Extract the (X, Y) coordinate from the center of the cell holding the provided text.  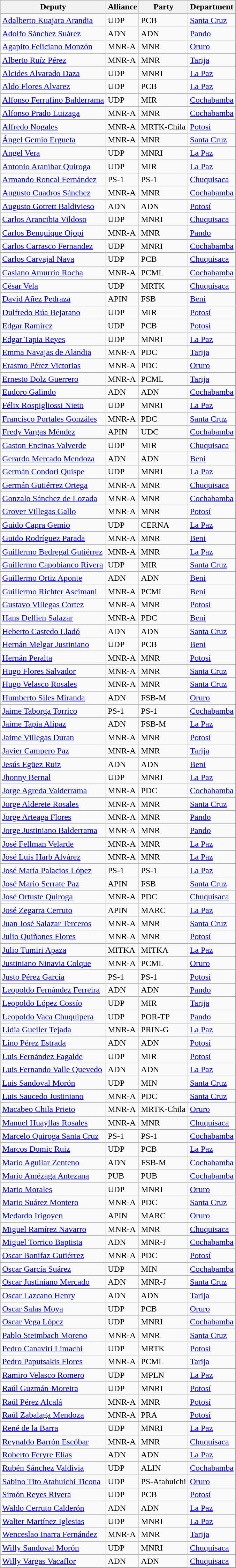
Jorge Justiniano Balderrama (53, 831)
José Fellman Velarde (53, 844)
Guillermo Bedregal Gutiérrez (53, 551)
Gerardo Mercado Mendoza (53, 459)
Party (163, 7)
Mario Morales (53, 1189)
MPLN (163, 1375)
Carlos Arancibia Vildoso (53, 220)
Manuel Huayllas Rosales (53, 1123)
Hugo Velasco Rosales (53, 684)
José Ortuste Quiroga (53, 897)
José María Palacios López (53, 870)
Adolfo Sánchez Suárez (53, 34)
Carlos Benquique Ojopi (53, 233)
Justo Pérez García (53, 976)
David Añez Pedraza (53, 299)
José Luis Harb Alvárez (53, 857)
Pablo Steimbach Moreno (53, 1335)
Jaime Taborga Torrico (53, 711)
Miguel Torrico Baptista (53, 1242)
Lidia Gueiler Tejada (53, 1030)
Jaime Villegas Duran (53, 737)
Wenceslao Inarra Fernández (53, 1534)
Lino Pérez Estrada (53, 1043)
POR-TP (163, 1017)
Germán Condori Quispe (53, 472)
Julio Quiñones Flores (53, 937)
Medardo Irigoyen (53, 1216)
Alcides Alvarado Daza (53, 73)
Heberto Castedo Lladó (53, 631)
Aldo Flores Alvarez (53, 87)
Julio Tumiri Apaza (53, 950)
Jorge Arteaga Flores (53, 817)
Gustavo Villegas Cortez (53, 605)
ALIN (163, 1468)
Luis Saucedo Justiniano (53, 1096)
Carlos Carvajal Nava (53, 259)
Fredy Vargas Méndez (53, 432)
Ángel Gemio Ergueta (53, 140)
Hugo Flores Salvador (53, 671)
Department (212, 7)
Ernesto Dolz Guerrero (53, 379)
Guido Capra Gemio (53, 525)
CERNA (163, 525)
Marcos Domic Ruiz (53, 1149)
Hans Dellien Salazar (53, 618)
Jaime Tapia Alípaz (53, 724)
Deputy (53, 7)
Alfonso Ferrufino Balderrama (53, 100)
Luis Fernández Fagalde (53, 1056)
Mario Amézaga Antezana (53, 1176)
Mario Aguilar Zenteno (53, 1162)
Pedro Paputsakis Flores (53, 1362)
Miguel Ramírez Navarro (53, 1229)
PRIN-G (163, 1030)
Walter Martínez Iglesias (53, 1521)
Agapito Feliciano Monzón (53, 47)
Alberto Ruíz Pérez (53, 60)
Guillermo Capobianco Rivera (53, 565)
Alliance (123, 7)
Reynaldo Barrón Escóbar (53, 1442)
Roberto Feryre Elías (53, 1455)
Jorge Agreda Valderrama (53, 790)
Armando Roncal Fernández (53, 180)
Oscar Lazcano Henry (53, 1295)
Jhonny Bernal (53, 777)
Gaston Encinas Valverde (53, 445)
Pedro Canaviri Limachi (53, 1348)
Adalberto Kuajara Arandia (53, 20)
Emma Navajas de Alandia (53, 352)
Oscar García Suárez (53, 1269)
Félix Rospigliossi Nieto (53, 406)
Leopoldo Fernández Ferreira (53, 990)
Angel Vera (53, 153)
Edgar Ramírez (53, 326)
Ramiro Velasco Romero (53, 1375)
Hernán Peralta (53, 658)
Guillermo Richter Ascimani (53, 592)
Gonzalo Sánchez de Lozada (53, 498)
Rubén Sánchez Valdivia (53, 1468)
Raúl Guzmán-Moreira (53, 1388)
Sabino Tito Atahuichi Ticona (53, 1481)
Jesús Egüez Ruiz (53, 764)
Macabeo Chila Prieto (53, 1109)
Augusto Cuadros Sánchez (53, 193)
Augusto Gotrett Baldivieso (53, 206)
Waldo Cerruto Calderón (53, 1508)
Oscar Vega López (53, 1322)
Francisco Portales Gonzáles (53, 419)
René de la Barra (53, 1428)
Simón Reyes Rivera (53, 1495)
Alfonso Prado Luizaga (53, 113)
Justiniano Ninavia Colque (53, 963)
Guido Rodríguez Parada (53, 538)
Raúl Pérez Alcalá (53, 1402)
Leopoldo Vaca Chuquipera (53, 1017)
Casiano Amurrio Rocha (53, 273)
Leopoldo López Cossío (53, 1003)
Oscar Justiniano Mercado (53, 1282)
Oscar Bonifaz Gutiérrez (53, 1256)
Hernán Melgar Justiniano (53, 645)
Raúl Zabalaga Mendoza (53, 1415)
Marcelo Quiroga Santa Cruz (53, 1136)
PS-Atahuichi (163, 1481)
Erasmo Pérez Victorias (53, 365)
Oscar Salas Moya (53, 1309)
César Vela (53, 286)
José Mario Serrate Paz (53, 884)
Willy Sandoval Morón (53, 1548)
José Zegarra Cerruto (53, 910)
Mario Suárez Montero (53, 1202)
Humberto Siles Miranda (53, 698)
Luis Sandoval Morón (53, 1083)
Alfredo Nogales (53, 126)
Willy Vargas Vacaflor (53, 1561)
Eudoro Galindo (53, 392)
PRA (163, 1415)
Luis Fernando Valle Quevedo (53, 1070)
Germán Gutiérrez Ortega (53, 485)
Javier Campero Paz (53, 751)
Antonio Araníbar Quiroga (53, 166)
Grover Villegas Gallo (53, 512)
Edgar Tapia Reyes (53, 339)
Dulfredo Rúa Bejarano (53, 312)
UDC (163, 432)
Guillermo Ortiz Aponte (53, 578)
Jorge Alderete Rosales (53, 804)
Carlos Carrasco Fernandez (53, 246)
Juan José Salazar Terceros (53, 923)
